Output the [x, y] coordinate of the center of the cell containing the given text.  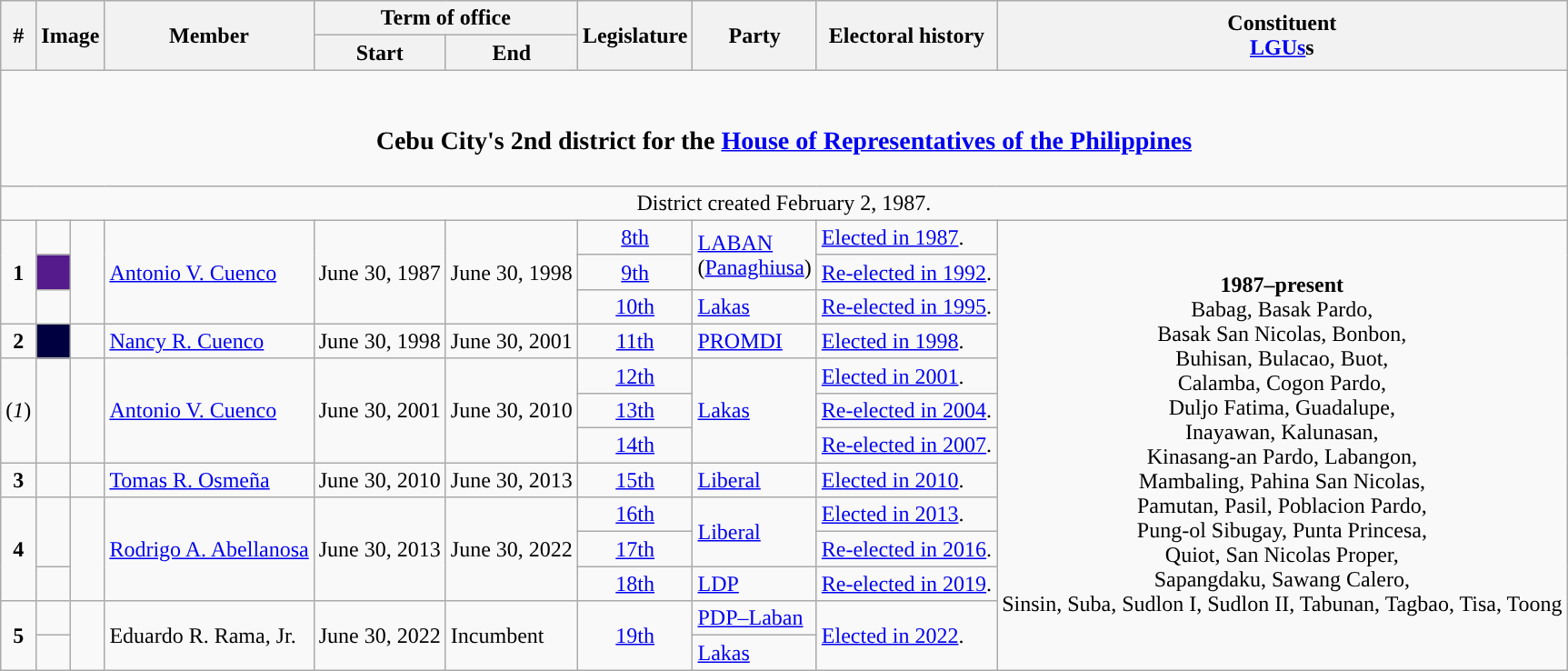
Member [209, 35]
Elected in 2022. [906, 636]
Cebu City's 2nd district for the House of Representatives of the Philippines [784, 127]
16th [634, 515]
Electoral history [906, 35]
District created February 2, 1987. [784, 203]
Re-elected in 2016. [906, 549]
Party [754, 35]
Eduardo R. Rama, Jr. [209, 636]
End [511, 53]
June 30, 1987 [380, 272]
14th [634, 446]
8th [634, 237]
9th [634, 272]
ConstituentLGUss [1282, 35]
1 [18, 272]
Elected in 1998. [906, 341]
11th [634, 341]
Re-elected in 1995. [906, 306]
19th [634, 636]
4 [18, 549]
Elected in 2010. [906, 480]
13th [634, 410]
Legislature [634, 35]
18th [634, 584]
PROMDI [754, 341]
# [18, 35]
2 [18, 341]
3 [18, 480]
Nancy R. Cuenco [209, 341]
5 [18, 636]
Elected in 2013. [906, 515]
Rodrigo A. Abellanosa [209, 549]
Re-elected in 1992. [906, 272]
10th [634, 306]
Start [380, 53]
Re-elected in 2019. [906, 584]
(1) [18, 410]
15th [634, 480]
Term of office [445, 18]
12th [634, 376]
PDP–Laban [754, 618]
LABAN(Panaghiusa) [754, 255]
Elected in 2001. [906, 376]
Incumbent [511, 636]
Image [71, 35]
LDP [754, 584]
17th [634, 549]
Re-elected in 2007. [906, 446]
Elected in 1987. [906, 237]
Tomas R. Osmeña [209, 480]
Re-elected in 2004. [906, 410]
